Pinpoint the cell where the given text exists, returning its [X, Y] midpoint coordinate. 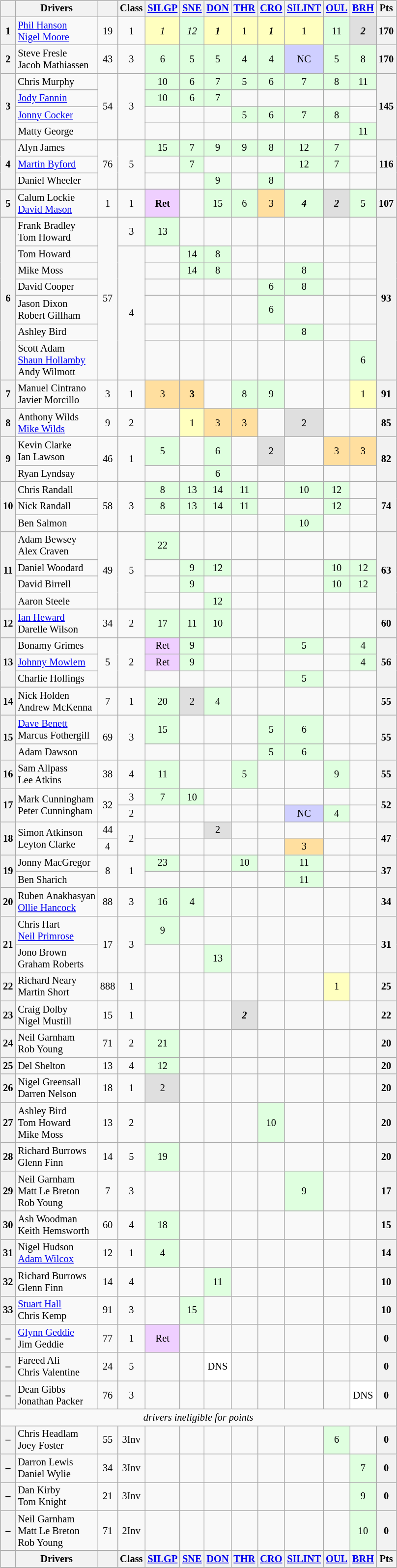
Dan Kirby Tom Knight [57, 1497]
Charlie Hollings [57, 679]
Kevin Clarke Ian Lawson [57, 451]
Glynn Geddie Jim Geddie [57, 1339]
Neil Garnham Rob Young [57, 1044]
Fareed Ali Chris Valentine [57, 1367]
30 [8, 1225]
Adam Bewsey Alex Craven [57, 546]
57 [108, 299]
107 [386, 203]
93 [386, 299]
Bonamy Grimes [57, 646]
54 [108, 107]
69 [108, 738]
47 [386, 838]
63 [386, 571]
58 [108, 507]
Alyn James [57, 148]
Anthony Wilds Mike Wilds [57, 423]
Adam Dawson [57, 752]
74 [386, 507]
Daniel Woodard [57, 568]
33 [8, 1310]
85 [386, 423]
46 [108, 460]
Richard Neary Martin Short [57, 987]
43 [108, 59]
David Birrell [57, 584]
56 [386, 662]
Stuart Hall Chris Kemp [57, 1310]
Chris Randall [57, 490]
888 [108, 987]
Chris Murphy [57, 82]
26 [8, 1088]
Chris Headlam Joey Foster [57, 1440]
28 [8, 1157]
29 [8, 1191]
Johnny Mowlem [57, 662]
Aaron Steele [57, 601]
88 [108, 902]
Nick Holden Andrew McKenna [57, 701]
Ashley Bird [57, 332]
Jonny MacGregor [57, 863]
Darron Lewis Daniel Wylie [57, 1468]
Martin Byford [57, 165]
Ben Sharich [57, 880]
77 [108, 1339]
Ryan Lyndsay [57, 473]
Sam Allpass Lee Atkins [57, 774]
Mark Cunningham Peter Cunningham [57, 805]
Tom Howard [57, 254]
37 [386, 871]
Daniel Wheeler [57, 181]
Nigel Hudson Adam Wilcox [57, 1254]
2Inv [131, 1531]
27 [8, 1123]
drivers ineligible for points [198, 1418]
52 [386, 805]
Jono Brown Graham Roberts [57, 959]
Mike Moss [57, 271]
Steve Fresle Jacob Mathiassen [57, 59]
Ashley Bird Tom Howard Mike Moss [57, 1123]
38 [108, 774]
Ruben Anakhasyan Ollie Hancock [57, 902]
Simon Atkinson Leyton Clarke [57, 838]
Calum Lockie David Mason [57, 203]
116 [386, 164]
Ben Salmon [57, 523]
Matty George [57, 132]
Craig Dolby Nigel Mustill [57, 1015]
82 [386, 460]
Del Shelton [57, 1066]
Ian Heward Darelle Wilson [57, 624]
Frank Bradley Tom Howard [57, 232]
145 [386, 107]
Nigel Greensall Darren Nelson [57, 1088]
Jody Fannin [57, 98]
Chris Hart Neil Primrose [57, 931]
49 [108, 571]
Nick Randall [57, 507]
Ash Woodman Keith Hemsworth [57, 1225]
Dean Gibbs Jonathan Packer [57, 1395]
David Cooper [57, 287]
44 [108, 830]
Manuel Cintrano Javier Morcillo [57, 394]
Dave Benett Marcus Fothergill [57, 730]
Jonny Cocker [57, 115]
Jason Dixon Robert Gillham [57, 309]
Phil Hanson Nigel Moore [57, 31]
Scott Adam Shaun Hollamby Andy Wilmott [57, 360]
